Search for the cell housing the specified text and yield its (X, Y) center coordinate. 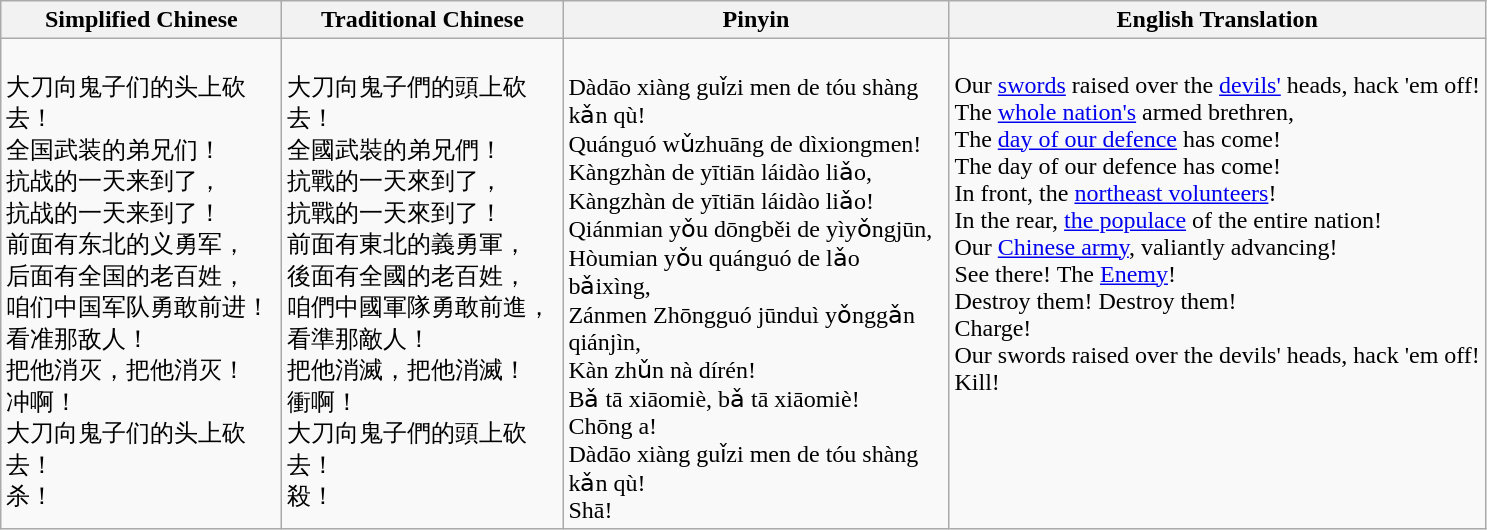
English Translation (1218, 20)
Simplified Chinese (142, 20)
大刀向鬼子們的頭上砍去！ 全國武裝的弟兄們！ 抗戰的一天來到了， 抗戰的一天來到了！ 前面有東北的義勇軍， 後面有全國的老百姓， 咱們中國軍隊勇敢前進， 看準那敵人！ 把他消滅，把他消滅！ 衝啊！ 大刀向鬼子們的頭上砍去！ 殺！ (422, 284)
Pinyin (756, 20)
大刀向鬼子们的头上砍去！ 全国武装的弟兄们！ 抗战的一天来到了， 抗战的一天来到了！ 前面有东北的义勇军， 后面有全国的老百姓， 咱们中国军队勇敢前进！ 看准那敌人！ 把他消灭，把他消灭！ 冲啊！ 大刀向鬼子们的头上砍去！ 杀！ (142, 284)
Traditional Chinese (422, 20)
